Find where the given text appears and provide that cell's center as [x, y] coordinate. 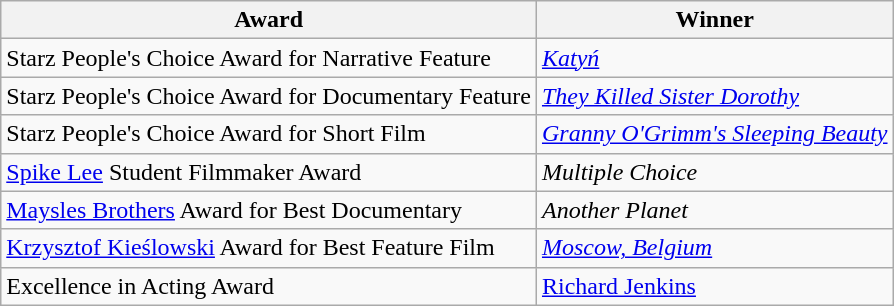
Another Planet [714, 210]
Maysles Brothers Award for Best Documentary [269, 210]
Granny O'Grimm's Sleeping Beauty [714, 134]
Award [269, 20]
They Killed Sister Dorothy [714, 96]
Starz People's Choice Award for Narrative Feature [269, 58]
Excellence in Acting Award [269, 286]
Multiple Choice [714, 172]
Krzysztof Kieślowski Award for Best Feature Film [269, 248]
Starz People's Choice Award for Short Film [269, 134]
Katyń [714, 58]
Moscow, Belgium [714, 248]
Winner [714, 20]
Starz People's Choice Award for Documentary Feature [269, 96]
Richard Jenkins [714, 286]
Spike Lee Student Filmmaker Award [269, 172]
